Return (X, Y) of the center of cell containing provided text 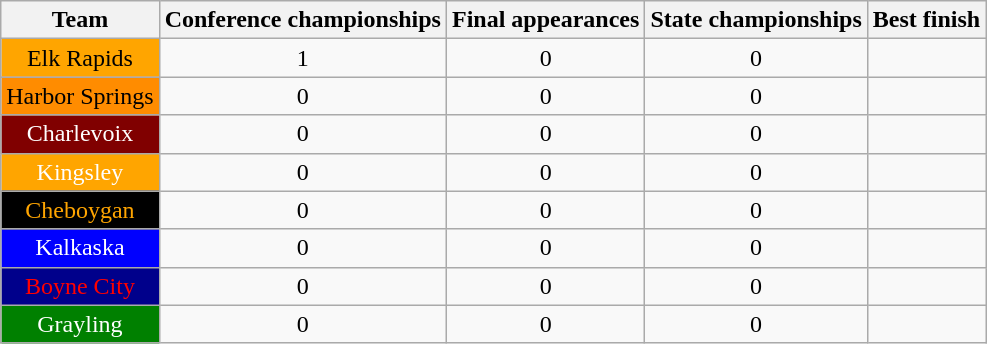
Kalkaska (80, 248)
Cheboygan (80, 210)
Final appearances (545, 20)
1 (302, 58)
Charlevoix (80, 134)
Conference championships (302, 20)
Harbor Springs (80, 96)
Boyne City (80, 286)
Kingsley (80, 172)
Team (80, 20)
Grayling (80, 324)
Elk Rapids (80, 58)
Best finish (926, 20)
State championships (756, 20)
